Search for the cell housing the specified text and yield its [x, y] center coordinate. 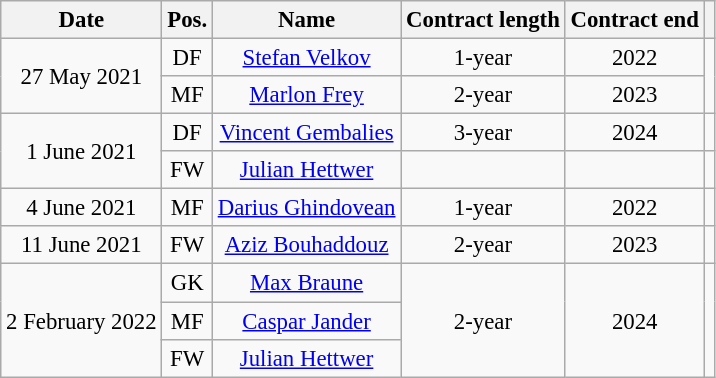
Vincent Gembalies [306, 133]
Aziz Bouhaddouz [306, 245]
Marlon Frey [306, 95]
1 June 2021 [82, 152]
Contract end [634, 20]
Date [82, 20]
Stefan Velkov [306, 58]
Max Braune [306, 283]
Pos. [187, 20]
2 February 2022 [82, 320]
GK [187, 283]
11 June 2021 [82, 245]
Darius Ghindovean [306, 208]
4 June 2021 [82, 208]
Name [306, 20]
Contract length [483, 20]
3-year [483, 133]
Caspar Jander [306, 321]
27 May 2021 [82, 76]
